Determine the (x, y) coordinate at the center of the cell enclosing the given text.  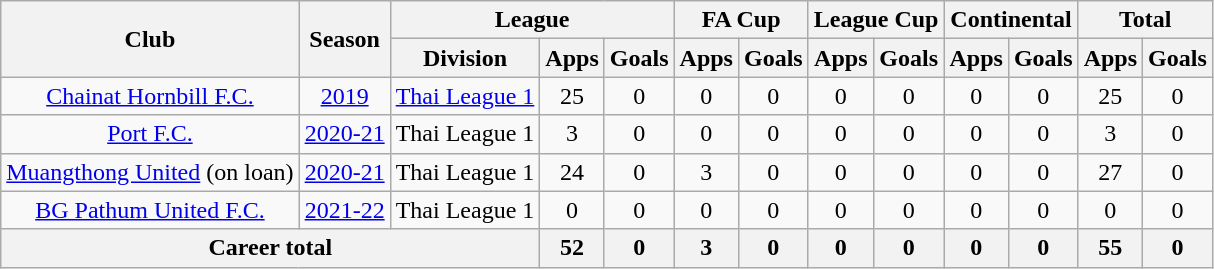
Division (465, 58)
Chainat Hornbill F.C. (150, 96)
Total (1145, 20)
2019 (344, 96)
FA Cup (741, 20)
Career total (270, 248)
League (532, 20)
BG Pathum United F.C. (150, 210)
Club (150, 39)
Port F.C. (150, 134)
27 (1110, 172)
Muangthong United (on loan) (150, 172)
24 (572, 172)
Continental (1011, 20)
Season (344, 39)
League Cup (876, 20)
52 (572, 248)
55 (1110, 248)
2021-22 (344, 210)
